Extract the [x, y] coordinate from the center of the cell holding the provided text.  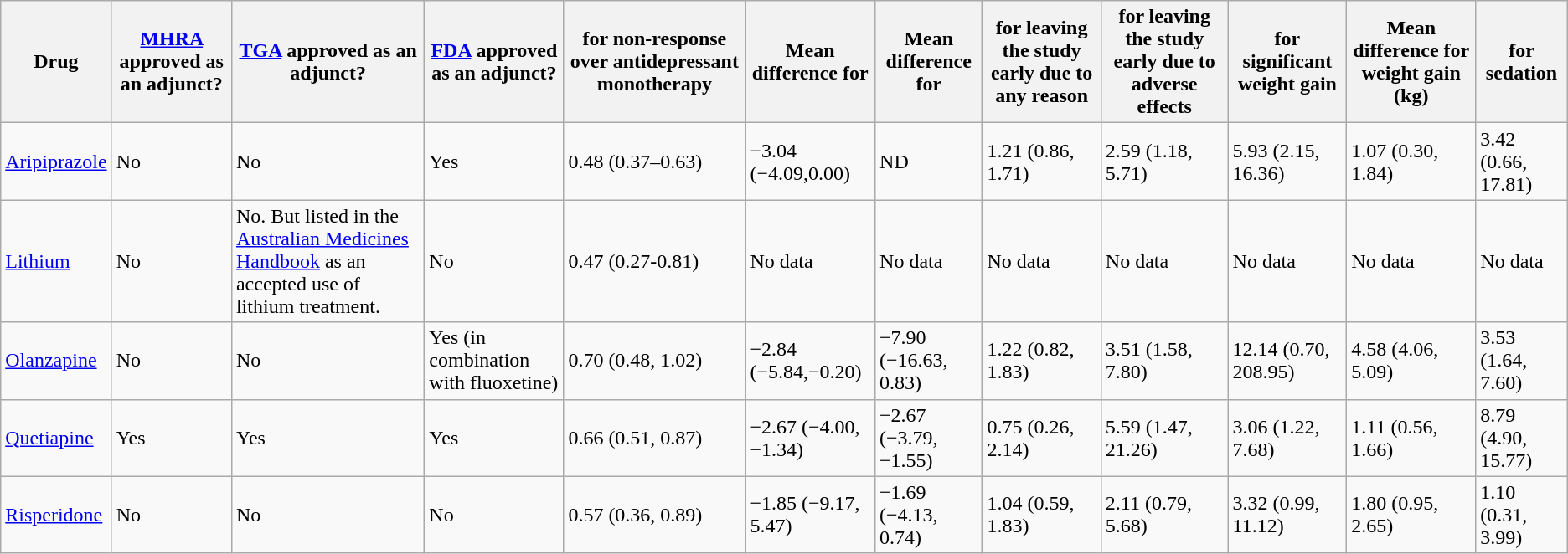
3.53 (1.64, 7.60) [1521, 361]
12.14 (0.70, 208.95) [1287, 361]
Yes (in combination with fluoxetine) [494, 361]
1.80 (0.95, 2.65) [1411, 515]
Aripiprazole [56, 162]
5.59 (1.47, 21.26) [1164, 438]
1.04 (0.59, 1.83) [1042, 515]
Risperidone [56, 515]
−2.67 (−4.00, −1.34) [811, 438]
0.48 (0.37–0.63) [655, 162]
0.75 (0.26, 2.14) [1042, 438]
−1.85 (−9.17, 5.47) [811, 515]
MHRA approved as an adjunct? [171, 62]
−1.69 (−4.13, 0.74) [929, 515]
5.93 (2.15, 16.36) [1287, 162]
for leaving the study early due to adverse effects [1164, 62]
for non-response over antidepressant monotherapy [655, 62]
Olanzapine [56, 361]
3.32 (0.99, 11.12) [1287, 515]
for significant weight gain [1287, 62]
2.11 (0.79, 5.68) [1164, 515]
0.57 (0.36, 0.89) [655, 515]
Quetiapine [56, 438]
2.59 (1.18, 5.71) [1164, 162]
3.42 (0.66, 17.81) [1521, 162]
Mean difference for weight gain (kg) [1411, 62]
−7.90 (−16.63, 0.83) [929, 361]
3.06 (1.22, 7.68) [1287, 438]
1.21 (0.86, 1.71) [1042, 162]
for sedation [1521, 62]
ND [929, 162]
−2.67 (−3.79, −1.55) [929, 438]
8.79 (4.90, 15.77) [1521, 438]
1.22 (0.82, 1.83) [1042, 361]
3.51 (1.58, 7.80) [1164, 361]
1.07 (0.30, 1.84) [1411, 162]
0.47 (0.27-0.81) [655, 261]
Drug [56, 62]
0.70 (0.48, 1.02) [655, 361]
TGA approved as an adjunct? [328, 62]
1.10 (0.31, 3.99) [1521, 515]
for leaving the study early due to any reason [1042, 62]
4.58 (4.06, 5.09) [1411, 361]
0.66 (0.51, 0.87) [655, 438]
1.11 (0.56, 1.66) [1411, 438]
−2.84 (−5.84,−0.20) [811, 361]
FDA approved as an adjunct? [494, 62]
−3.04 (−4.09,0.00) [811, 162]
No. But listed in the Australian Medicines Handbook as an accepted use of lithium treatment. [328, 261]
Lithium [56, 261]
